Pinpoint the cell where the given text exists, returning its [X, Y] midpoint coordinate. 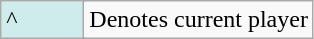
Denotes current player [199, 20]
^ [42, 20]
